From the cell containing the given text, extract its center point as [x, y] coordinate. 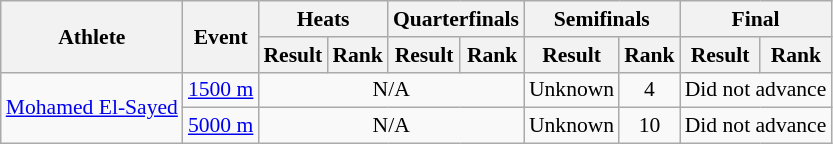
Heats [322, 19]
1500 m [220, 90]
Event [220, 36]
Mohamed El-Sayed [92, 108]
Quarterfinals [456, 19]
10 [650, 126]
4 [650, 90]
5000 m [220, 126]
Final [756, 19]
Athlete [92, 36]
Semifinals [602, 19]
